Scan for the cell matching the given text and deliver its [X, Y] coordinate at center. 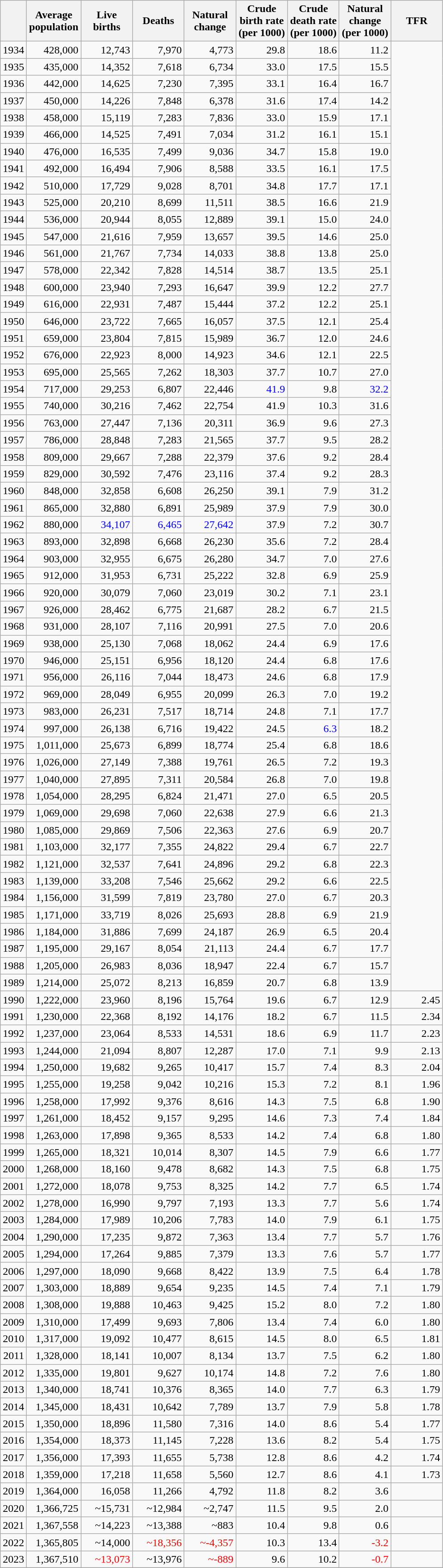
18,473 [210, 677]
1,214,000 [54, 983]
9,478 [159, 1169]
938,000 [54, 643]
9,042 [159, 1085]
11,580 [159, 1424]
7,665 [159, 321]
7,293 [159, 287]
8,054 [159, 949]
1,364,000 [54, 1491]
7.3 [313, 1118]
32,177 [107, 847]
33.1 [262, 84]
2.45 [417, 999]
7,618 [159, 67]
5.6 [365, 1203]
1,255,000 [54, 1085]
926,000 [54, 610]
9,376 [159, 1101]
8,213 [159, 983]
16,494 [107, 168]
17.0 [262, 1050]
20,991 [210, 626]
6,955 [159, 694]
23,722 [107, 321]
21,565 [210, 440]
7,641 [159, 864]
11,658 [159, 1474]
11,266 [159, 1491]
1994 [13, 1068]
1,171,000 [54, 915]
7,136 [159, 423]
3.6 [365, 1491]
9,872 [159, 1237]
16,647 [210, 287]
18,889 [107, 1288]
1969 [13, 643]
946,000 [54, 660]
20.6 [365, 626]
19,888 [107, 1305]
18,078 [107, 1186]
7,193 [210, 1203]
1.76 [417, 1237]
19,092 [107, 1339]
35.6 [262, 542]
19.8 [365, 779]
~-889 [210, 1559]
9,295 [210, 1118]
21.5 [365, 610]
27.5 [262, 626]
9,425 [210, 1305]
17.4 [313, 101]
19.6 [262, 999]
1,069,000 [54, 813]
16,859 [210, 983]
6,716 [159, 728]
1.96 [417, 1085]
18,896 [107, 1424]
1,261,000 [54, 1118]
12.7 [262, 1474]
12.8 [262, 1457]
1,290,000 [54, 1237]
7,815 [159, 338]
12.9 [365, 999]
20,584 [210, 779]
6.4 [365, 1271]
22.3 [365, 864]
1,350,000 [54, 1424]
536,000 [54, 219]
8,192 [159, 1016]
8,588 [210, 168]
19,682 [107, 1068]
7,783 [210, 1220]
1,011,000 [54, 745]
15.8 [313, 151]
16.6 [313, 202]
740,000 [54, 406]
1953 [13, 372]
20.4 [365, 932]
695,000 [54, 372]
8,026 [159, 915]
20,099 [210, 694]
~12,984 [159, 1508]
6,807 [159, 389]
10,174 [210, 1373]
24.8 [262, 711]
7,068 [159, 643]
28,049 [107, 694]
32.2 [365, 389]
25,151 [107, 660]
7,848 [159, 101]
12,743 [107, 50]
9.9 [365, 1050]
1934 [13, 50]
15.5 [365, 67]
29,698 [107, 813]
9,028 [159, 185]
19,761 [210, 762]
763,000 [54, 423]
24,187 [210, 932]
22,342 [107, 270]
34.8 [262, 185]
8,325 [210, 1186]
23,116 [210, 474]
442,000 [54, 84]
18,452 [107, 1118]
1,205,000 [54, 966]
1935 [13, 67]
38.8 [262, 254]
6,734 [210, 67]
21,616 [107, 237]
1,156,000 [54, 898]
6,668 [159, 542]
Average population [54, 21]
~13,388 [159, 1525]
20,210 [107, 202]
22,923 [107, 355]
26,230 [210, 542]
29,253 [107, 389]
1998 [13, 1135]
5,560 [210, 1474]
29,869 [107, 830]
2012 [13, 1373]
600,000 [54, 287]
17,992 [107, 1101]
1959 [13, 474]
18,774 [210, 745]
7,491 [159, 135]
26,280 [210, 559]
893,000 [54, 542]
29.8 [262, 50]
15,119 [107, 118]
1980 [13, 830]
1960 [13, 491]
13.6 [262, 1441]
1988 [13, 966]
1,297,000 [54, 1271]
2010 [13, 1339]
7,476 [159, 474]
1940 [13, 151]
1966 [13, 593]
15,989 [210, 338]
10,417 [210, 1068]
20.5 [365, 796]
28,295 [107, 796]
510,000 [54, 185]
36.9 [262, 423]
30,216 [107, 406]
2020 [13, 1508]
11.7 [365, 1033]
7,355 [159, 847]
17,989 [107, 1220]
1989 [13, 983]
9,668 [159, 1271]
1943 [13, 202]
1999 [13, 1152]
37.6 [262, 457]
997,000 [54, 728]
1942 [13, 185]
1,263,000 [54, 1135]
1983 [13, 881]
10,463 [159, 1305]
525,000 [54, 202]
16,535 [107, 151]
2013 [13, 1390]
10,642 [159, 1407]
829,000 [54, 474]
26,983 [107, 966]
492,000 [54, 168]
Natural change [210, 21]
931,000 [54, 626]
1,335,000 [54, 1373]
16.7 [365, 84]
8,422 [210, 1271]
17,218 [107, 1474]
9,235 [210, 1288]
26.8 [262, 779]
26.5 [262, 762]
18,303 [210, 372]
37.2 [262, 304]
37.4 [262, 474]
23,940 [107, 287]
-3.2 [365, 1542]
5.8 [365, 1407]
10,216 [210, 1085]
11,145 [159, 1441]
7,379 [210, 1254]
7,970 [159, 50]
1939 [13, 135]
7,699 [159, 932]
22,363 [210, 830]
29.4 [262, 847]
23,064 [107, 1033]
27,447 [107, 423]
9,627 [159, 1373]
956,000 [54, 677]
14,923 [210, 355]
21,471 [210, 796]
1,230,000 [54, 1016]
7,116 [159, 626]
2003 [13, 1220]
25,989 [210, 508]
1.84 [417, 1118]
1,054,000 [54, 796]
23.1 [365, 593]
435,000 [54, 67]
1,040,000 [54, 779]
28.8 [262, 915]
19,258 [107, 1085]
1971 [13, 677]
1,121,000 [54, 864]
1955 [13, 406]
31,953 [107, 576]
1,366,725 [54, 1508]
18,090 [107, 1271]
1948 [13, 287]
1995 [13, 1085]
27,149 [107, 762]
7,034 [210, 135]
8,701 [210, 185]
11,511 [210, 202]
2000 [13, 1169]
TFR [417, 21]
22,379 [210, 457]
7,262 [159, 372]
2022 [13, 1542]
1,294,000 [54, 1254]
1,268,000 [54, 1169]
33,208 [107, 881]
1970 [13, 660]
1996 [13, 1101]
1,310,000 [54, 1322]
1937 [13, 101]
Natural change (per 1000) [365, 21]
39.5 [262, 237]
7,316 [210, 1424]
2016 [13, 1441]
1977 [13, 779]
30,592 [107, 474]
1,354,000 [54, 1441]
7,462 [159, 406]
25,222 [210, 576]
21,113 [210, 949]
717,000 [54, 389]
~-4,357 [210, 1542]
25,662 [210, 881]
428,000 [54, 50]
15,444 [210, 304]
32,880 [107, 508]
6,824 [159, 796]
1,278,000 [54, 1203]
21,094 [107, 1050]
969,000 [54, 694]
~14,223 [107, 1525]
25,673 [107, 745]
1,222,000 [54, 999]
1,367,558 [54, 1525]
458,000 [54, 118]
920,000 [54, 593]
1952 [13, 355]
14,176 [210, 1016]
24,896 [210, 864]
1,308,000 [54, 1305]
11,655 [159, 1457]
26,231 [107, 711]
2.0 [365, 1508]
20,311 [210, 423]
12,287 [210, 1050]
18,120 [210, 660]
26,138 [107, 728]
1,345,000 [54, 1407]
8,134 [210, 1356]
9,693 [159, 1322]
17,499 [107, 1322]
1951 [13, 338]
16,057 [210, 321]
17,729 [107, 185]
903,000 [54, 559]
7,959 [159, 237]
Live births [107, 21]
27,642 [210, 525]
1,103,000 [54, 847]
7,517 [159, 711]
32.8 [262, 576]
1,356,000 [54, 1457]
6,675 [159, 559]
26,116 [107, 677]
2017 [13, 1457]
27,895 [107, 779]
22,446 [210, 389]
9,036 [210, 151]
10,477 [159, 1339]
1961 [13, 508]
6,731 [159, 576]
17,898 [107, 1135]
8,307 [210, 1152]
21,687 [210, 610]
1950 [13, 321]
10,206 [159, 1220]
8,036 [159, 966]
24.0 [365, 219]
6,899 [159, 745]
1984 [13, 898]
30.0 [365, 508]
1990 [13, 999]
31,886 [107, 932]
19.0 [365, 151]
659,000 [54, 338]
1963 [13, 542]
1,265,000 [54, 1152]
1,340,000 [54, 1390]
2005 [13, 1254]
4,773 [210, 50]
18,141 [107, 1356]
25,130 [107, 643]
25.9 [365, 576]
14,352 [107, 67]
2011 [13, 1356]
1,237,000 [54, 1033]
28,107 [107, 626]
18,160 [107, 1169]
1978 [13, 796]
27.3 [365, 423]
8.3 [365, 1068]
1973 [13, 711]
1985 [13, 915]
2.13 [417, 1050]
1,359,000 [54, 1474]
20,944 [107, 219]
8.1 [365, 1085]
19,422 [210, 728]
12.0 [313, 338]
8,055 [159, 219]
8,807 [159, 1050]
1,328,000 [54, 1356]
15.2 [262, 1305]
2006 [13, 1271]
2021 [13, 1525]
616,000 [54, 304]
Crude death rate (per 1000) [313, 21]
1941 [13, 168]
22,754 [210, 406]
912,000 [54, 576]
1,317,000 [54, 1339]
2019 [13, 1491]
7,734 [159, 254]
14,226 [107, 101]
16.4 [313, 84]
14.8 [262, 1373]
450,000 [54, 101]
646,000 [54, 321]
1965 [13, 576]
1981 [13, 847]
2008 [13, 1305]
~14,000 [107, 1542]
7,388 [159, 762]
37.5 [262, 321]
21,767 [107, 254]
2015 [13, 1424]
1,085,000 [54, 830]
18,321 [107, 1152]
8,616 [210, 1101]
6,956 [159, 660]
29,167 [107, 949]
21.3 [365, 813]
1962 [13, 525]
1.73 [417, 1474]
1972 [13, 694]
13.8 [313, 254]
10,014 [159, 1152]
34,107 [107, 525]
1,284,000 [54, 1220]
30,079 [107, 593]
983,000 [54, 711]
~13,073 [107, 1559]
7,906 [159, 168]
1.90 [417, 1101]
28,462 [107, 610]
14,514 [210, 270]
23,019 [210, 593]
18,741 [107, 1390]
1986 [13, 932]
23,960 [107, 999]
2002 [13, 1203]
-0.7 [365, 1559]
Deaths [159, 21]
28,848 [107, 440]
17,235 [107, 1237]
1,026,000 [54, 762]
2.34 [417, 1016]
7,789 [210, 1407]
8,615 [210, 1339]
13.5 [313, 270]
15.0 [313, 219]
547,000 [54, 237]
25,565 [107, 372]
7,288 [159, 457]
6.0 [365, 1322]
14,531 [210, 1033]
7,487 [159, 304]
33.5 [262, 168]
11.8 [262, 1491]
32,898 [107, 542]
18,714 [210, 711]
2009 [13, 1322]
19.2 [365, 694]
7,819 [159, 898]
23,804 [107, 338]
~15,731 [107, 1508]
9,365 [159, 1135]
~18,356 [159, 1542]
2014 [13, 1407]
39.9 [262, 287]
6,465 [159, 525]
7,395 [210, 84]
8,699 [159, 202]
12,889 [210, 219]
28.3 [365, 474]
7,499 [159, 151]
6,775 [159, 610]
10.2 [313, 1559]
~883 [210, 1525]
865,000 [54, 508]
25,072 [107, 983]
36.7 [262, 338]
14,525 [107, 135]
1974 [13, 728]
14,033 [210, 254]
2.04 [417, 1068]
1947 [13, 270]
0.6 [365, 1525]
1936 [13, 84]
7,044 [159, 677]
22.7 [365, 847]
1979 [13, 813]
476,000 [54, 151]
4.2 [365, 1457]
10,007 [159, 1356]
6,608 [159, 491]
4,792 [210, 1491]
9,157 [159, 1118]
809,000 [54, 457]
22,931 [107, 304]
2007 [13, 1288]
1968 [13, 626]
30.7 [365, 525]
1958 [13, 457]
1944 [13, 219]
33,719 [107, 915]
1976 [13, 762]
6,378 [210, 101]
786,000 [54, 440]
7,836 [210, 118]
13,657 [210, 237]
6,891 [159, 508]
25,693 [210, 915]
15.9 [313, 118]
17,393 [107, 1457]
1982 [13, 864]
848,000 [54, 491]
1,184,000 [54, 932]
1993 [13, 1050]
676,000 [54, 355]
16,058 [107, 1491]
24,822 [210, 847]
1,195,000 [54, 949]
7,311 [159, 779]
1,272,000 [54, 1186]
22,368 [107, 1016]
19,801 [107, 1373]
27.7 [365, 287]
466,000 [54, 135]
19.3 [365, 762]
7,506 [159, 830]
7,363 [210, 1237]
11.2 [365, 50]
10.4 [262, 1525]
22.4 [262, 966]
10,376 [159, 1390]
1987 [13, 949]
1991 [13, 1016]
30.2 [262, 593]
6.2 [365, 1356]
Crude birth rate (per 1000) [262, 21]
8,682 [210, 1169]
2.23 [417, 1033]
8,365 [210, 1390]
1957 [13, 440]
18,062 [210, 643]
17,264 [107, 1254]
22,638 [210, 813]
34.6 [262, 355]
2018 [13, 1474]
23,780 [210, 898]
1,250,000 [54, 1068]
32,537 [107, 864]
10.7 [313, 372]
1,367,510 [54, 1559]
26.9 [262, 932]
38.7 [262, 270]
8,000 [159, 355]
17.9 [365, 677]
15.1 [365, 135]
18,431 [107, 1407]
1992 [13, 1033]
14,625 [107, 84]
1956 [13, 423]
16,990 [107, 1203]
1.81 [417, 1339]
24.5 [262, 728]
6.1 [365, 1220]
1946 [13, 254]
1938 [13, 118]
38.5 [262, 202]
15.3 [262, 1085]
1945 [13, 237]
7,230 [159, 84]
2004 [13, 1237]
26,250 [210, 491]
9,265 [159, 1068]
18,947 [210, 966]
~2,747 [210, 1508]
27.9 [262, 813]
1949 [13, 304]
9,654 [159, 1288]
20.3 [365, 898]
9,753 [159, 1186]
2001 [13, 1186]
1954 [13, 389]
578,000 [54, 270]
5,738 [210, 1457]
9,885 [159, 1254]
26.3 [262, 694]
1,303,000 [54, 1288]
1997 [13, 1118]
1967 [13, 610]
880,000 [54, 525]
1,365,805 [54, 1542]
9,797 [159, 1203]
7,546 [159, 881]
8,196 [159, 999]
7,806 [210, 1322]
31,599 [107, 898]
4.1 [365, 1474]
32,955 [107, 559]
2023 [13, 1559]
18,373 [107, 1441]
7,228 [210, 1441]
~13,976 [159, 1559]
7,828 [159, 270]
1,244,000 [54, 1050]
1,139,000 [54, 881]
29,667 [107, 457]
1975 [13, 745]
15,764 [210, 999]
561,000 [54, 254]
32,858 [107, 491]
1,258,000 [54, 1101]
1964 [13, 559]
